Identify which cell holds the provided text, then report its (x, y) central coordinate. 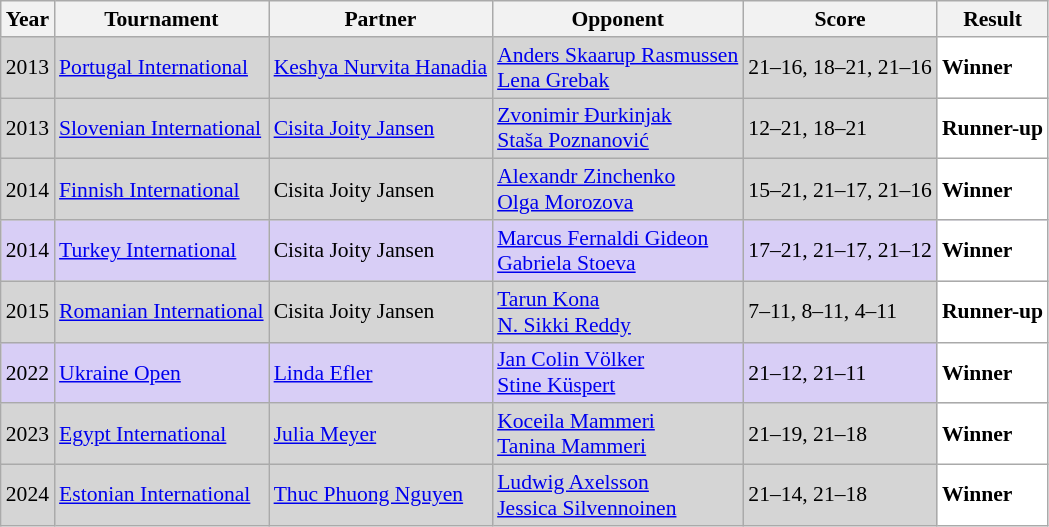
2015 (28, 312)
Keshya Nurvita Hanadia (381, 68)
17–21, 21–17, 21–12 (840, 250)
Egypt International (162, 434)
Julia Meyer (381, 434)
Portugal International (162, 68)
Finnish International (162, 190)
Opponent (618, 19)
Slovenian International (162, 128)
2023 (28, 434)
12–21, 18–21 (840, 128)
Linda Efler (381, 372)
Tarun Kona N. Sikki Reddy (618, 312)
Marcus Fernaldi Gideon Gabriela Stoeva (618, 250)
Score (840, 19)
7–11, 8–11, 4–11 (840, 312)
Result (992, 19)
Jan Colin Völker Stine Küspert (618, 372)
Ukraine Open (162, 372)
Zvonimir Đurkinjak Staša Poznanović (618, 128)
15–21, 21–17, 21–16 (840, 190)
Estonian International (162, 496)
Alexandr Zinchenko Olga Morozova (618, 190)
Romanian International (162, 312)
Partner (381, 19)
Turkey International (162, 250)
Thuc Phuong Nguyen (381, 496)
21–14, 21–18 (840, 496)
21–12, 21–11 (840, 372)
21–16, 18–21, 21–16 (840, 68)
Koceila Mammeri Tanina Mammeri (618, 434)
2022 (28, 372)
Year (28, 19)
Anders Skaarup Rasmussen Lena Grebak (618, 68)
Tournament (162, 19)
2024 (28, 496)
21–19, 21–18 (840, 434)
Ludwig Axelsson Jessica Silvennoinen (618, 496)
